Search for the cell housing the specified text and yield its (X, Y) center coordinate. 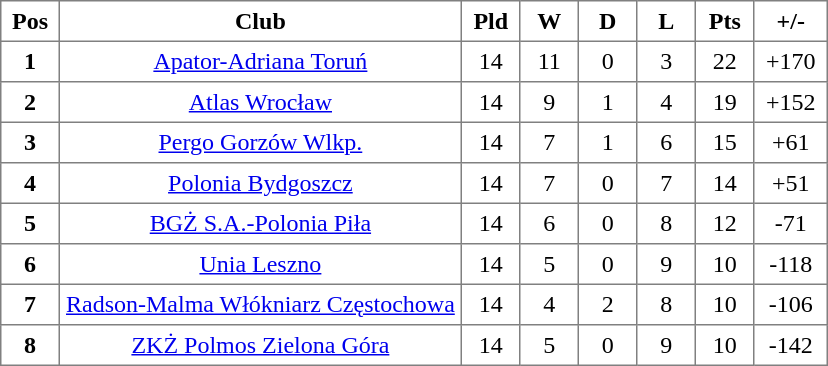
-118 (791, 264)
15 (725, 142)
+61 (791, 142)
-106 (791, 304)
Apator-Adriana Toruń (260, 61)
22 (725, 61)
Polonia Bydgoszcz (260, 183)
+152 (791, 102)
Pld (491, 21)
Club (260, 21)
Atlas Wrocław (260, 102)
L (666, 21)
-142 (791, 345)
W (549, 21)
Radson-Malma Włókniarz Częstochowa (260, 304)
Pts (725, 21)
D (608, 21)
Pergo Gorzów Wlkp. (260, 142)
+51 (791, 183)
19 (725, 102)
-71 (791, 223)
12 (725, 223)
+/- (791, 21)
Unia Leszno (260, 264)
Pos (30, 21)
+170 (791, 61)
11 (549, 61)
ZKŻ Polmos Zielona Góra (260, 345)
BGŻ S.A.-Polonia Piła (260, 223)
